Search for the cell housing the specified text and yield its [X, Y] center coordinate. 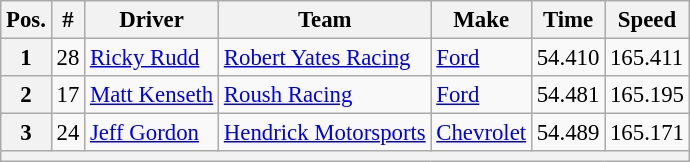
Hendrick Motorsports [325, 133]
Robert Yates Racing [325, 58]
Jeff Gordon [152, 133]
Driver [152, 20]
Speed [648, 20]
54.410 [568, 58]
1 [26, 58]
Roush Racing [325, 95]
165.411 [648, 58]
Ricky Rudd [152, 58]
Time [568, 20]
# [68, 20]
17 [68, 95]
Pos. [26, 20]
2 [26, 95]
24 [68, 133]
54.489 [568, 133]
Matt Kenseth [152, 95]
165.195 [648, 95]
Team [325, 20]
28 [68, 58]
Make [481, 20]
54.481 [568, 95]
165.171 [648, 133]
3 [26, 133]
Chevrolet [481, 133]
